Capture the cell that displays the provided text and extract its (X, Y) central coordinate. 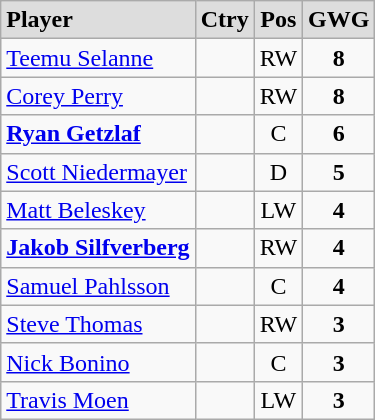
Ryan Getzlaf (98, 134)
Matt Beleskey (98, 210)
Ctry (224, 20)
GWG (339, 20)
Scott Niedermayer (98, 172)
Corey Perry (98, 96)
Travis Moen (98, 400)
Steve Thomas (98, 324)
Nick Bonino (98, 362)
Samuel Pahlsson (98, 286)
Teemu Selanne (98, 58)
Jakob Silfverberg (98, 248)
5 (339, 172)
Pos (278, 20)
6 (339, 134)
D (278, 172)
Player (98, 20)
